Extract the (x, y) coordinate from the center of the cell holding the provided text.  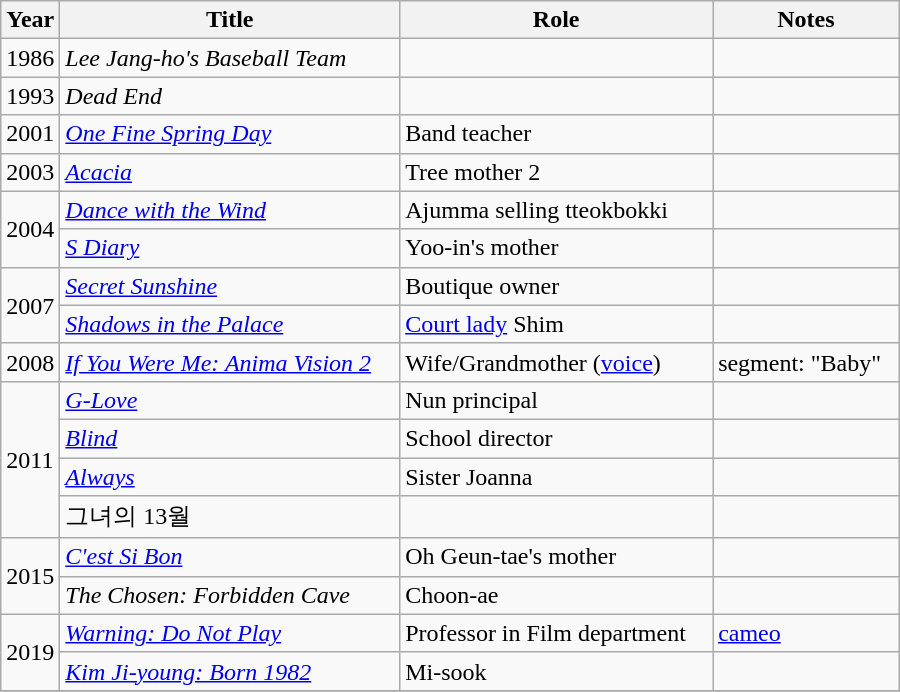
Blind (230, 438)
Shadows in the Palace (230, 324)
Yoo-in's mother (556, 248)
2008 (30, 362)
Acacia (230, 172)
G-Love (230, 400)
One Fine Spring Day (230, 134)
cameo (806, 633)
1993 (30, 96)
Kim Ji-young: Born 1982 (230, 671)
Lee Jang-ho's Baseball Team (230, 58)
Role (556, 20)
2001 (30, 134)
Always (230, 477)
Dead End (230, 96)
Boutique owner (556, 286)
Nun principal (556, 400)
If You Were Me: Anima Vision 2 (230, 362)
Secret Sunshine (230, 286)
The Chosen: Forbidden Cave (230, 595)
Ajumma selling tteokbokki (556, 210)
Sister Joanna (556, 477)
2011 (30, 460)
S Diary (230, 248)
segment: "Baby" (806, 362)
Choon-ae (556, 595)
2007 (30, 305)
Professor in Film department (556, 633)
Dance with the Wind (230, 210)
C'est Si Bon (230, 557)
School director (556, 438)
Wife/Grandmother (voice) (556, 362)
Band teacher (556, 134)
Tree mother 2 (556, 172)
Notes (806, 20)
Oh Geun-tae's mother (556, 557)
Warning: Do Not Play (230, 633)
Year (30, 20)
2019 (30, 652)
Title (230, 20)
그녀의 13월 (230, 518)
2003 (30, 172)
Mi-sook (556, 671)
1986 (30, 58)
2004 (30, 229)
2015 (30, 576)
Court lady Shim (556, 324)
